Determine the (X, Y) coordinate at the center of the cell enclosing the given text.  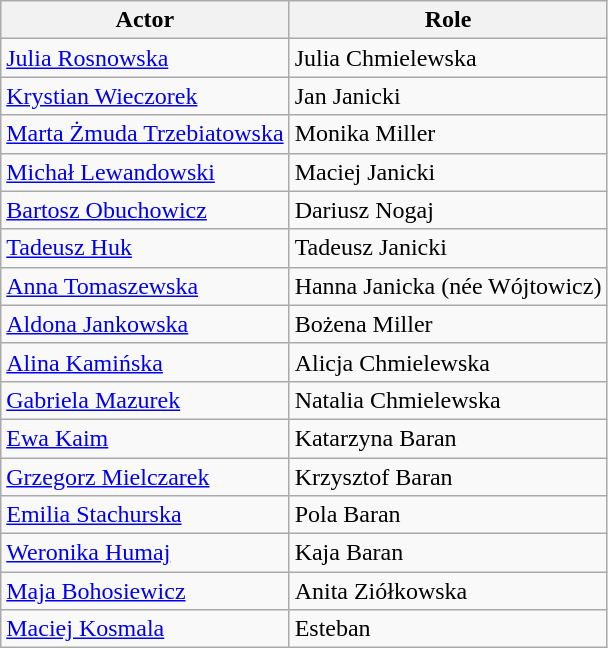
Tadeusz Janicki (448, 248)
Tadeusz Huk (145, 248)
Alicja Chmielewska (448, 362)
Michał Lewandowski (145, 172)
Grzegorz Mielczarek (145, 477)
Krzysztof Baran (448, 477)
Alina Kamińska (145, 362)
Julia Rosnowska (145, 58)
Ewa Kaim (145, 438)
Maciej Janicki (448, 172)
Anna Tomaszewska (145, 286)
Dariusz Nogaj (448, 210)
Kaja Baran (448, 553)
Jan Janicki (448, 96)
Emilia Stachurska (145, 515)
Aldona Jankowska (145, 324)
Bożena Miller (448, 324)
Maja Bohosiewicz (145, 591)
Anita Ziółkowska (448, 591)
Weronika Humaj (145, 553)
Monika Miller (448, 134)
Natalia Chmielewska (448, 400)
Julia Chmielewska (448, 58)
Marta Żmuda Trzebiatowska (145, 134)
Krystian Wieczorek (145, 96)
Katarzyna Baran (448, 438)
Esteban (448, 629)
Hanna Janicka (née Wójtowicz) (448, 286)
Maciej Kosmala (145, 629)
Gabriela Mazurek (145, 400)
Actor (145, 20)
Role (448, 20)
Pola Baran (448, 515)
Bartosz Obuchowicz (145, 210)
